Detect which cell encompasses the target text, then output its (x, y) center coordinate. 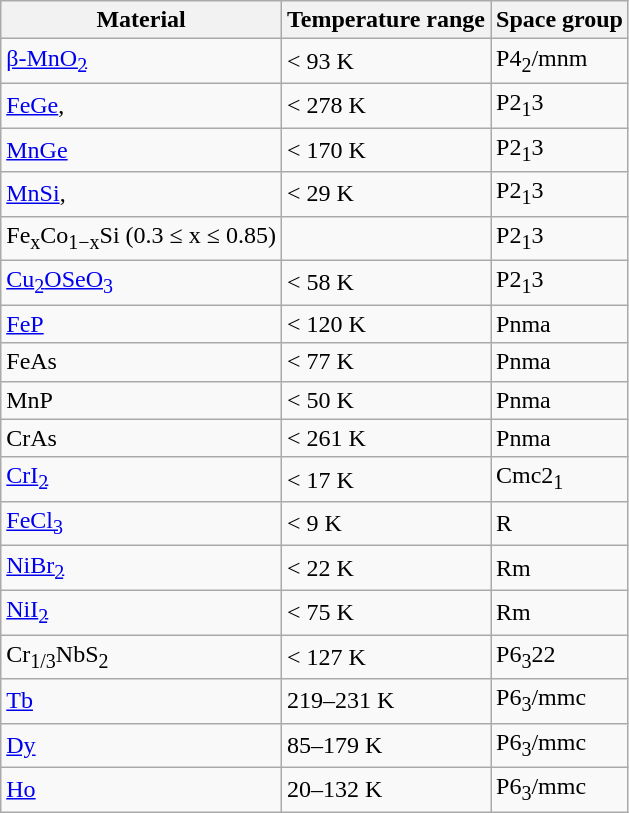
Cmc21 (559, 479)
< 120 K (386, 324)
FeCl3 (142, 523)
< 29 K (386, 194)
MnP (142, 400)
< 261 K (386, 438)
MnGe (142, 150)
Tb (142, 701)
Material (142, 20)
FeGe, (142, 105)
NiI2 (142, 612)
< 50 K (386, 400)
CrI2 (142, 479)
MnSi, (142, 194)
R (559, 523)
β-MnO2 (142, 61)
FexCo1−xSi (0.3 ≤ x ≤ 0.85) (142, 238)
< 77 K (386, 362)
CrAs (142, 438)
Cu2OSeO3 (142, 283)
Temperature range (386, 20)
< 58 K (386, 283)
20–132 K (386, 790)
< 170 K (386, 150)
Dy (142, 745)
< 93 K (386, 61)
Ho (142, 790)
FeAs (142, 362)
Cr1/3NbS2 (142, 656)
219–231 K (386, 701)
< 278 K (386, 105)
< 75 K (386, 612)
< 17 K (386, 479)
Space group (559, 20)
FeP (142, 324)
< 22 K (386, 568)
P42/mnm (559, 61)
P6322 (559, 656)
85–179 K (386, 745)
NiBr2 (142, 568)
< 127 K (386, 656)
< 9 K (386, 523)
